For the text-containing cell, return its midpoint in [x, y] coordinate format. 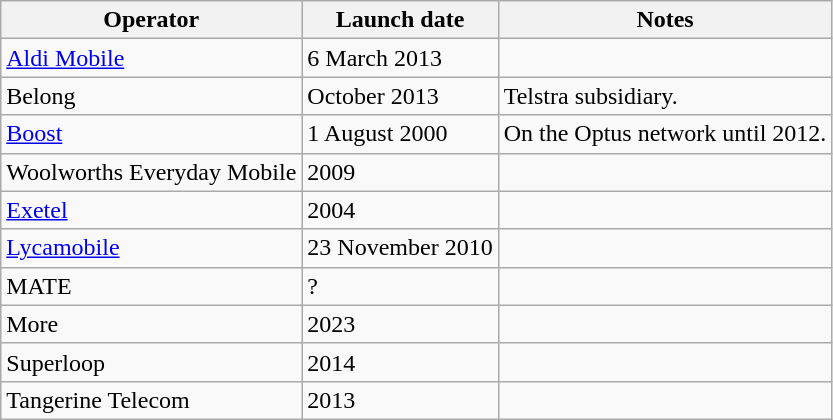
Superloop [152, 362]
Notes [665, 20]
Lycamobile [152, 248]
Tangerine Telecom [152, 400]
Operator [152, 20]
2013 [400, 400]
Boost [152, 134]
23 November 2010 [400, 248]
2023 [400, 324]
? [400, 286]
MATE [152, 286]
October 2013 [400, 96]
Launch date [400, 20]
Belong [152, 96]
2004 [400, 210]
Aldi Mobile [152, 58]
2009 [400, 172]
Exetel [152, 210]
More [152, 324]
Woolworths Everyday Mobile [152, 172]
1 August 2000 [400, 134]
Telstra subsidiary. [665, 96]
On the Optus network until 2012. [665, 134]
6 March 2013 [400, 58]
2014 [400, 362]
